Scan for the cell matching the given text and deliver its [X, Y] coordinate at center. 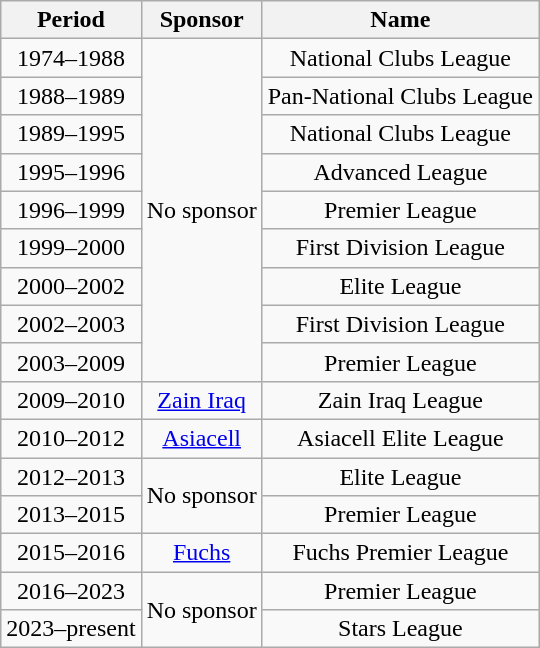
Period [71, 20]
Fuchs [202, 553]
1996–1999 [71, 210]
1988–1989 [71, 96]
Asiacell Elite League [400, 438]
Advanced League [400, 172]
2016–2023 [71, 591]
Sponsor [202, 20]
2010–2012 [71, 438]
Pan-National Clubs League [400, 96]
Stars League [400, 629]
2012–2013 [71, 477]
1999–2000 [71, 248]
1974–1988 [71, 58]
Name [400, 20]
Fuchs Premier League [400, 553]
2003–2009 [71, 362]
1989–1995 [71, 134]
2015–2016 [71, 553]
2000–2002 [71, 286]
Zain Iraq League [400, 400]
2013–2015 [71, 515]
2002–2003 [71, 324]
Zain Iraq [202, 400]
Asiacell [202, 438]
1995–1996 [71, 172]
2023–present [71, 629]
2009–2010 [71, 400]
